From the cell containing the given text, extract its center point as [X, Y] coordinate. 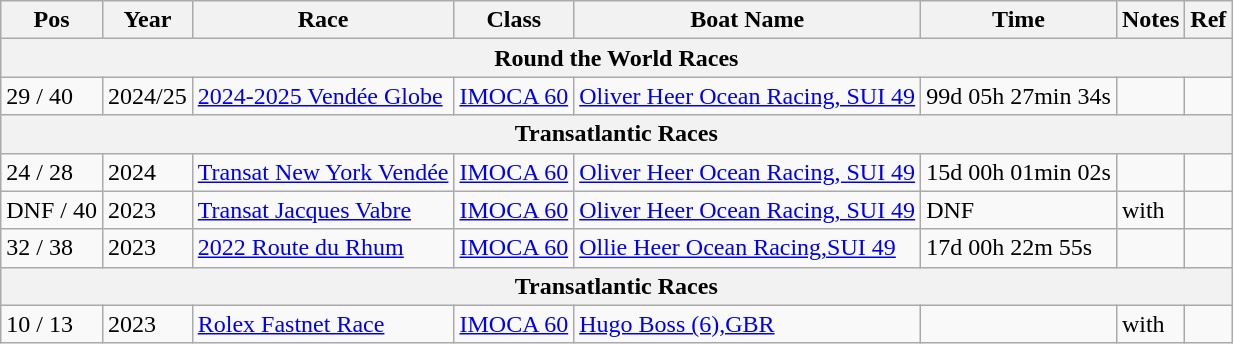
DNF [1019, 210]
Race [323, 20]
2022 Route du Rhum [323, 248]
2024-2025 Vendée Globe [323, 96]
2024 [147, 172]
Ref [1208, 20]
Time [1019, 20]
32 / 38 [52, 248]
99d 05h 27min 34s [1019, 96]
Transat New York Vendée [323, 172]
15d 00h 01min 02s [1019, 172]
Notes [1150, 20]
17d 00h 22m 55s [1019, 248]
Rolex Fastnet Race [323, 324]
Pos [52, 20]
2024/25 [147, 96]
Transat Jacques Vabre [323, 210]
DNF / 40 [52, 210]
Round the World Races [616, 58]
Ollie Heer Ocean Racing,SUI 49 [748, 248]
29 / 40 [52, 96]
Hugo Boss (6),GBR [748, 324]
Boat Name [748, 20]
Class [514, 20]
Year [147, 20]
24 / 28 [52, 172]
10 / 13 [52, 324]
